Detect which cell encompasses the target text, then output its (X, Y) center coordinate. 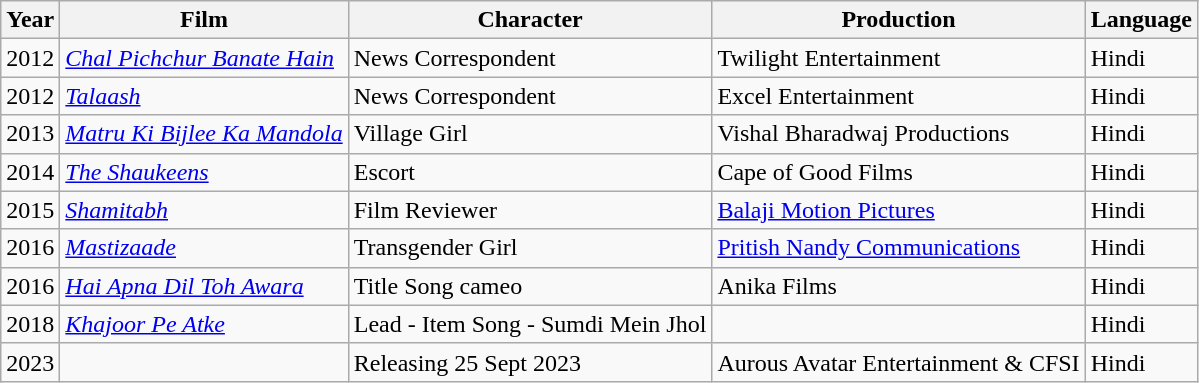
Releasing 25 Sept 2023 (530, 362)
Language (1141, 20)
Talaash (204, 96)
2013 (30, 134)
2018 (30, 324)
Hai Apna Dil Toh Awara (204, 286)
Aurous Avatar Entertainment & CFSI (898, 362)
2015 (30, 210)
Production (898, 20)
Balaji Motion Pictures (898, 210)
Pritish Nandy Communications (898, 248)
Khajoor Pe Atke (204, 324)
Escort (530, 172)
Vishal Bharadwaj Productions (898, 134)
Excel Entertainment (898, 96)
Transgender Girl (530, 248)
Cape of Good Films (898, 172)
Village Girl (530, 134)
Mastizaade (204, 248)
Shamitabh (204, 210)
Lead - Item Song - Sumdi Mein Jhol (530, 324)
Anika Films (898, 286)
Matru Ki Bijlee Ka Mandola (204, 134)
2014 (30, 172)
Character (530, 20)
The Shaukeens (204, 172)
2023 (30, 362)
Film (204, 20)
Film Reviewer (530, 210)
Twilight Entertainment (898, 58)
Year (30, 20)
Chal Pichchur Banate Hain (204, 58)
Title Song cameo (530, 286)
